Determine the [X, Y] coordinate at the center of the cell enclosing the given text.  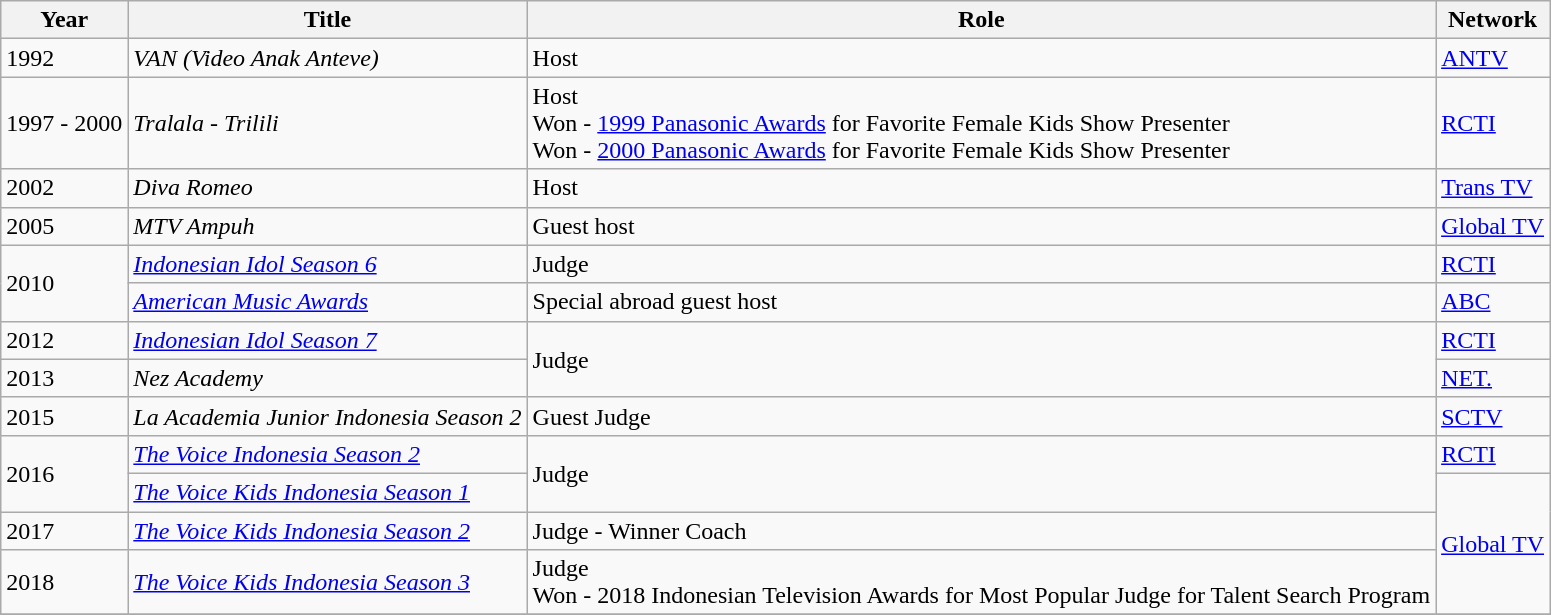
MTV Ampuh [328, 226]
1997 - 2000 [64, 123]
Role [982, 20]
Diva Romeo [328, 188]
The Voice Kids Indonesia Season 2 [328, 531]
Title [328, 20]
Special abroad guest host [982, 302]
Host Won - 1999 Panasonic Awards for Favorite Female Kids Show PresenterWon - 2000 Panasonic Awards for Favorite Female Kids Show Presenter [982, 123]
2005 [64, 226]
2016 [64, 473]
ANTV [1493, 58]
American Music Awards [328, 302]
2017 [64, 531]
Guest host [982, 226]
2010 [64, 283]
Indonesian Idol Season 6 [328, 264]
VAN (Video Anak Anteve) [328, 58]
The Voice Kids Indonesia Season 1 [328, 492]
2012 [64, 340]
2018 [64, 582]
2002 [64, 188]
La Academia Junior Indonesia Season 2 [328, 416]
Nez Academy [328, 378]
SCTV [1493, 416]
2015 [64, 416]
Guest Judge [982, 416]
NET. [1493, 378]
Judge Won - 2018 Indonesian Television Awards for Most Popular Judge for Talent Search Program [982, 582]
Indonesian Idol Season 7 [328, 340]
1992 [64, 58]
Network [1493, 20]
Judge - Winner Coach [982, 531]
2013 [64, 378]
The Voice Indonesia Season 2 [328, 454]
Trans TV [1493, 188]
ABC [1493, 302]
The Voice Kids Indonesia Season 3 [328, 582]
Tralala - Trilili [328, 123]
Year [64, 20]
